Locate the cell with the specified text and output its (x, y) center coordinate. 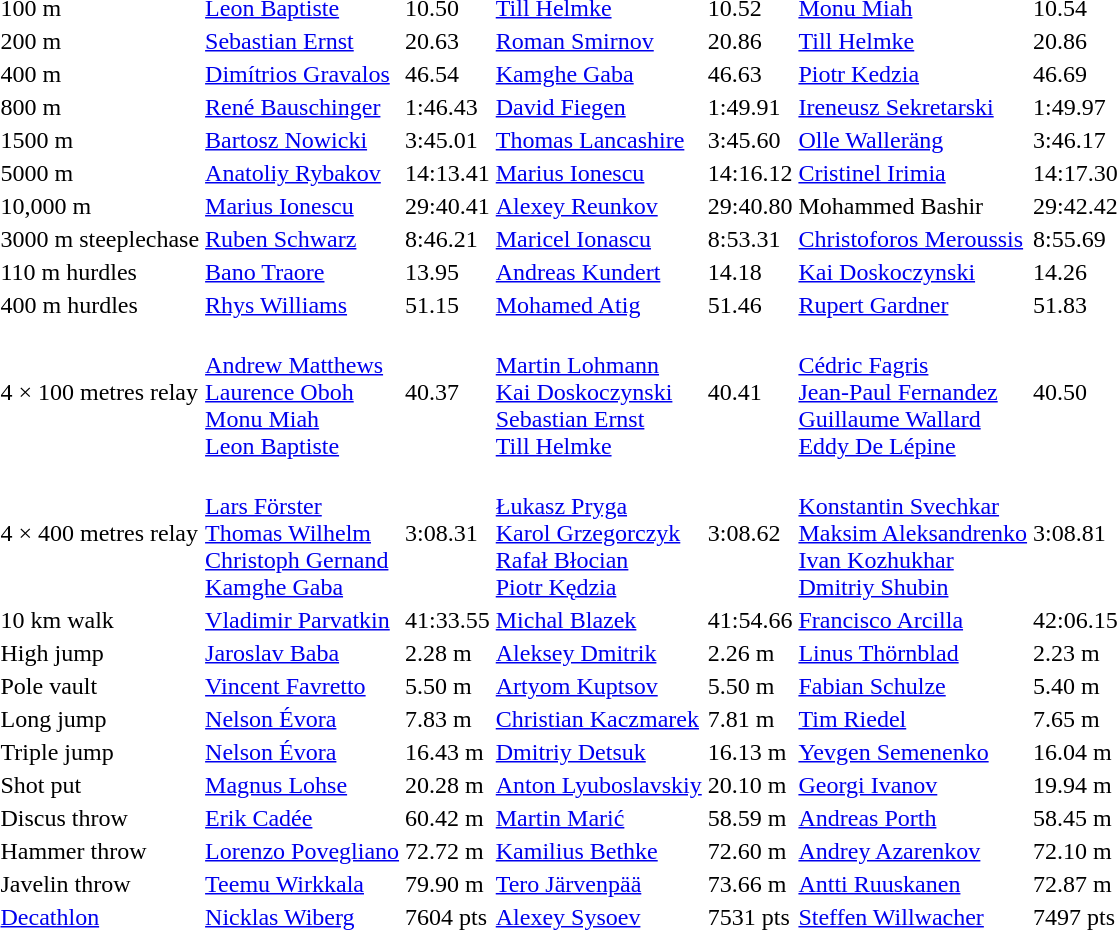
Konstantin SvechkarMaksim AleksandrenkoIvan KozhukharDmitriy Shubin (913, 533)
20.63 (448, 41)
8:46.21 (448, 239)
Mohammed Bashir (913, 206)
Anton Lyuboslavskiy (598, 785)
Dmitriy Detsuk (598, 752)
60.42 m (448, 818)
8:53.31 (750, 239)
72.72 m (448, 851)
Linus Thörnblad (913, 653)
Magnus Lohse (302, 785)
29:40.80 (750, 206)
41:54.66 (750, 620)
Kamghe Gaba (598, 74)
20.28 m (448, 785)
Christoforos Meroussis (913, 239)
3:08.62 (750, 533)
51.15 (448, 305)
Michal Blazek (598, 620)
Georgi Ivanov (913, 785)
40.37 (448, 392)
51.46 (750, 305)
Piotr Kedzia (913, 74)
Anatoliy Rybakov (302, 173)
Martin LohmannKai DoskoczynskiSebastian ErnstTill Helmke (598, 392)
Tero Järvenpää (598, 884)
41:33.55 (448, 620)
13.95 (448, 272)
Olle Walleräng (913, 140)
Andreas Porth (913, 818)
Teemu Wirkkala (302, 884)
Lars FörsterThomas WilhelmChristoph GernandKamghe Gaba (302, 533)
Alexey Reunkov (598, 206)
7.81 m (750, 719)
20.10 m (750, 785)
3:45.60 (750, 140)
David Fiegen (598, 107)
Mohamed Atig (598, 305)
Andreas Kundert (598, 272)
Bartosz Nowicki (302, 140)
Till Helmke (913, 41)
Vincent Favretto (302, 686)
Kai Doskoczynski (913, 272)
40.41 (750, 392)
2.28 m (448, 653)
1:46.43 (448, 107)
14:16.12 (750, 173)
Artyom Kuptsov (598, 686)
Francisco Arcilla (913, 620)
16.43 m (448, 752)
Roman Smirnov (598, 41)
Maricel Ionascu (598, 239)
Aleksey Dmitrik (598, 653)
Tim Riedel (913, 719)
Christian Kaczmarek (598, 719)
Łukasz PrygaKarol GrzegorczykRafał BłocianPiotr Kędzia (598, 533)
72.60 m (750, 851)
Ireneusz Sekretarski (913, 107)
Kamilius Bethke (598, 851)
Ruben Schwarz (302, 239)
Antti Ruuskanen (913, 884)
2.26 m (750, 653)
14.18 (750, 272)
Cristinel Irimia (913, 173)
Vladimir Parvatkin (302, 620)
14:13.41 (448, 173)
Yevgen Semenenko (913, 752)
58.59 m (750, 818)
Dimítrios Gravalos (302, 74)
46.54 (448, 74)
Thomas Lancashire (598, 140)
3:08.31 (448, 533)
Sebastian Ernst (302, 41)
René Bauschinger (302, 107)
1:49.91 (750, 107)
46.63 (750, 74)
73.66 m (750, 884)
Cédric FagrisJean-Paul FernandezGuillaume WallardEddy De Lépine (913, 392)
79.90 m (448, 884)
20.86 (750, 41)
3:45.01 (448, 140)
Martin Marić (598, 818)
Andrey Azarenkov (913, 851)
Fabian Schulze (913, 686)
7.83 m (448, 719)
Jaroslav Baba (302, 653)
Erik Cadée (302, 818)
Andrew MatthewsLaurence ObohMonu MiahLeon Baptiste (302, 392)
Bano Traore (302, 272)
Rupert Gardner (913, 305)
16.13 m (750, 752)
Lorenzo Povegliano (302, 851)
Rhys Williams (302, 305)
29:40.41 (448, 206)
